Detect which cell encompasses the target text, then output its (x, y) center coordinate. 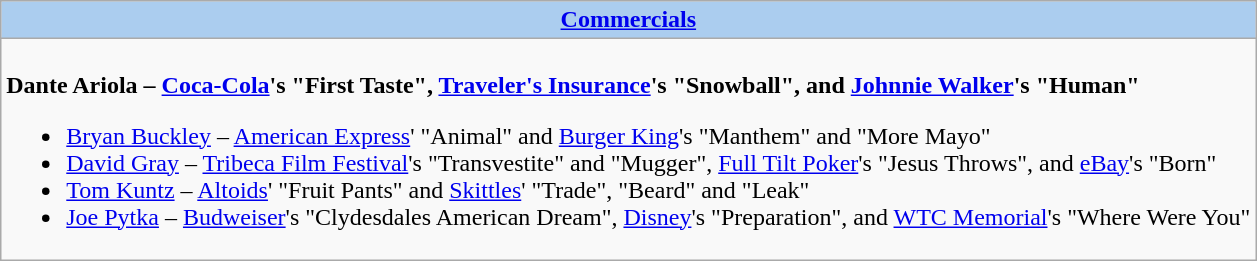
Commercials (628, 20)
